Locate the cell with the specified text and output its (x, y) center coordinate. 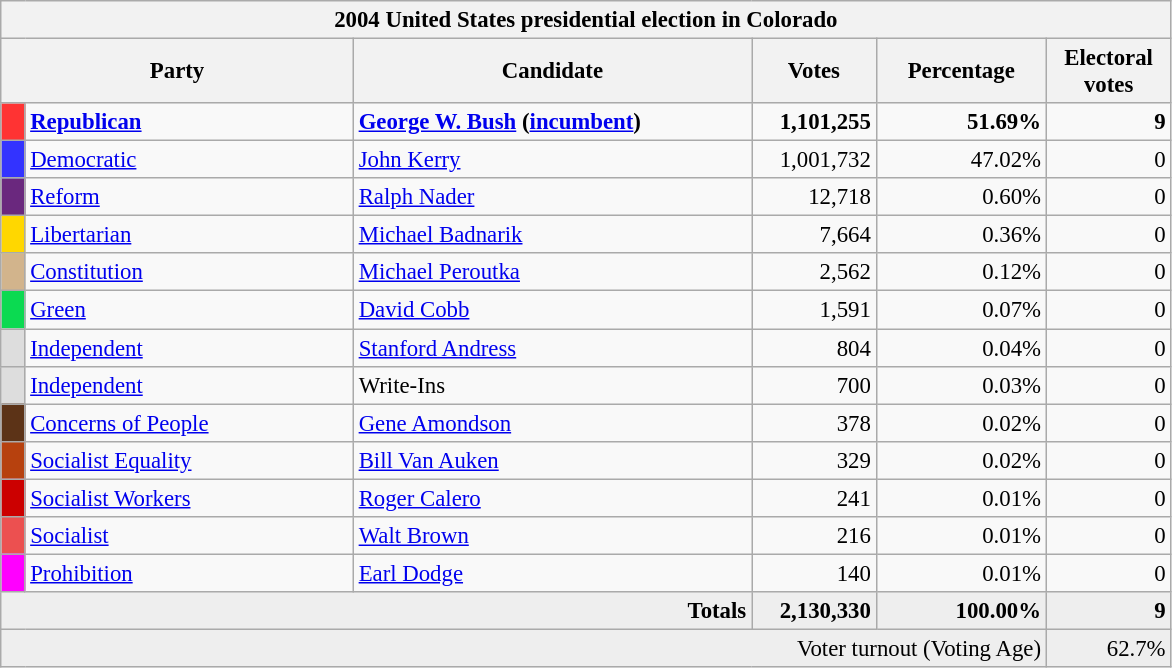
700 (814, 385)
0.36% (961, 235)
John Kerry (552, 160)
Ralph Nader (552, 197)
Gene Amondson (552, 423)
Earl Dodge (552, 573)
Republican (189, 122)
Totals (376, 611)
Electoral votes (1108, 72)
804 (814, 348)
216 (814, 536)
Write-Ins (552, 385)
1,591 (814, 310)
0.60% (961, 197)
Votes (814, 72)
140 (814, 573)
1,001,732 (814, 160)
329 (814, 460)
Stanford Andress (552, 348)
Roger Calero (552, 498)
Socialist (189, 536)
Green (189, 310)
51.69% (961, 122)
Constitution (189, 273)
Democratic (189, 160)
241 (814, 498)
Bill Van Auken (552, 460)
Concerns of People (189, 423)
7,664 (814, 235)
0.12% (961, 273)
2,130,330 (814, 611)
Walt Brown (552, 536)
Candidate (552, 72)
Percentage (961, 72)
Voter turnout (Voting Age) (524, 648)
Socialist Workers (189, 498)
Prohibition (189, 573)
100.00% (961, 611)
George W. Bush (incumbent) (552, 122)
2004 United States presidential election in Colorado (586, 20)
12,718 (814, 197)
2,562 (814, 273)
62.7% (1108, 648)
Libertarian (189, 235)
378 (814, 423)
David Cobb (552, 310)
Michael Peroutka (552, 273)
Reform (189, 197)
0.03% (961, 385)
Socialist Equality (189, 460)
Michael Badnarik (552, 235)
0.04% (961, 348)
1,101,255 (814, 122)
0.07% (961, 310)
Party (178, 72)
47.02% (961, 160)
